Extract the (x, y) coordinate from the center of the cell holding the provided text.  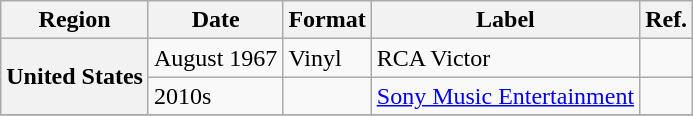
Date (215, 20)
United States (75, 77)
Format (327, 20)
RCA Victor (505, 58)
2010s (215, 96)
Vinyl (327, 58)
Ref. (666, 20)
Label (505, 20)
August 1967 (215, 58)
Region (75, 20)
Sony Music Entertainment (505, 96)
